Find where the given text appears and provide that cell's center as [x, y] coordinate. 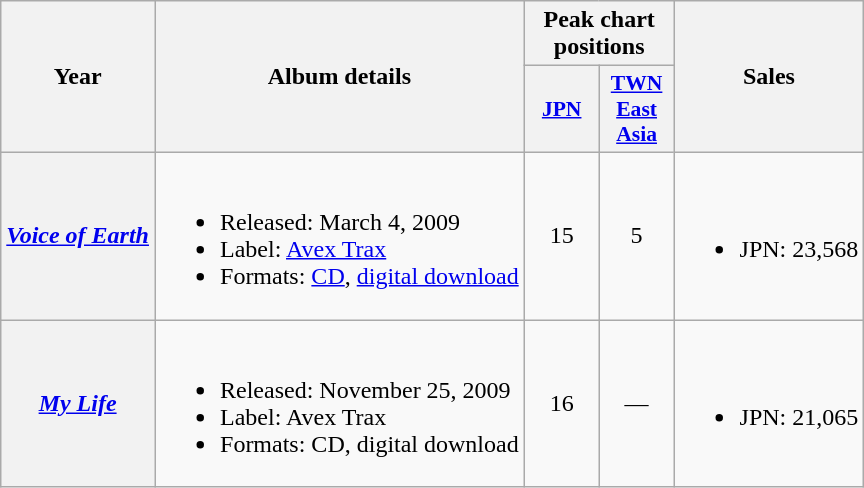
16 [562, 404]
JPN: 23,568 [769, 236]
JPN [562, 110]
Year [78, 77]
My Life [78, 404]
Released: March 4, 2009Label: Avex TraxFormats: CD, digital download [339, 236]
Peak chart positions [599, 34]
Sales [769, 77]
5 [636, 236]
TWN East Asia [636, 110]
JPN: 21,065 [769, 404]
Released: November 25, 2009Label: Avex TraxFormats: CD, digital download [339, 404]
Album details [339, 77]
15 [562, 236]
— [636, 404]
Voice of Earth [78, 236]
